Return the (X, Y) coordinate for the center point of the cell that contains the specified text.  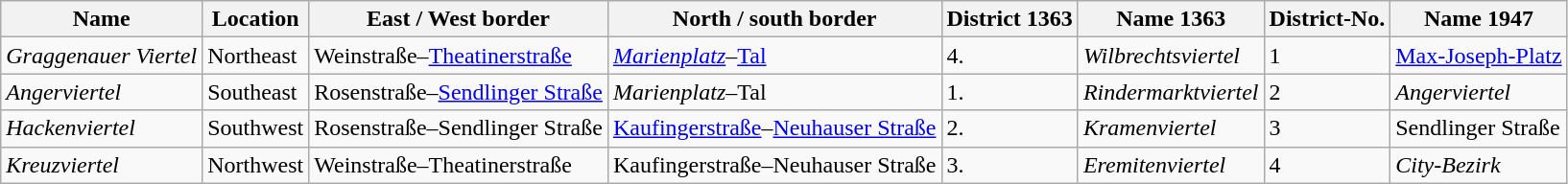
North / south border (774, 19)
4 (1327, 165)
Name (102, 19)
Kramenviertel (1171, 128)
Hackenviertel (102, 128)
Location (255, 19)
Southeast (255, 92)
4. (1010, 56)
Kreuzviertel (102, 165)
1. (1010, 92)
District 1363 (1010, 19)
1 (1327, 56)
Northeast (255, 56)
2 (1327, 92)
Rindermarktviertel (1171, 92)
East / West border (459, 19)
District-No. (1327, 19)
2. (1010, 128)
Northwest (255, 165)
3. (1010, 165)
Name 1947 (1479, 19)
Name 1363 (1171, 19)
Max-Joseph-Platz (1479, 56)
Southwest (255, 128)
Sendlinger Straße (1479, 128)
Graggenauer Viertel (102, 56)
3 (1327, 128)
Eremitenviertel (1171, 165)
City-Bezirk (1479, 165)
Wilbrechtsviertel (1171, 56)
